Locate the cell with the specified text and output its [x, y] center coordinate. 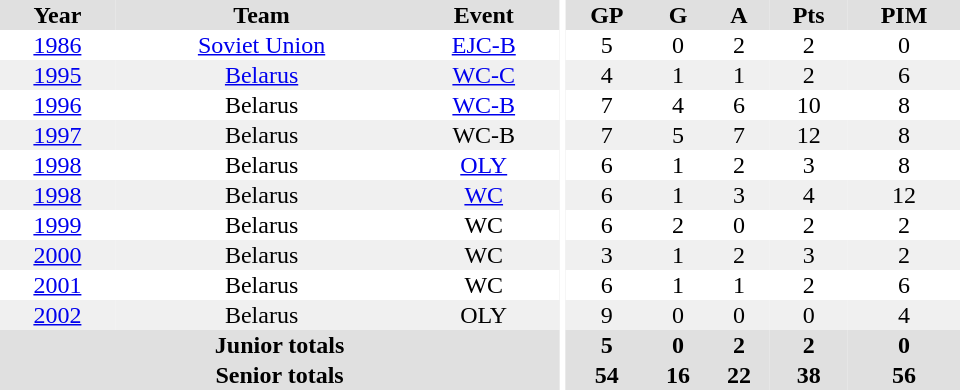
16 [678, 375]
Soviet Union [262, 45]
2002 [58, 315]
1999 [58, 225]
54 [607, 375]
2000 [58, 255]
Year [58, 15]
Junior totals [280, 345]
1997 [58, 135]
38 [808, 375]
Senior totals [280, 375]
Event [484, 15]
1995 [58, 75]
PIM [904, 15]
10 [808, 105]
9 [607, 315]
22 [740, 375]
56 [904, 375]
2001 [58, 285]
1986 [58, 45]
GP [607, 15]
WC-C [484, 75]
A [740, 15]
EJC-B [484, 45]
1996 [58, 105]
Team [262, 15]
Pts [808, 15]
G [678, 15]
